Return the (x, y) coordinate for the center point of the cell that contains the specified text.  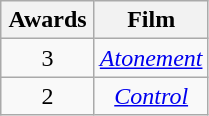
3 (48, 58)
2 (48, 96)
Awards (48, 20)
Film (151, 20)
Control (151, 96)
Atonement (151, 58)
